Locate the cell with the specified text and output its (x, y) center coordinate. 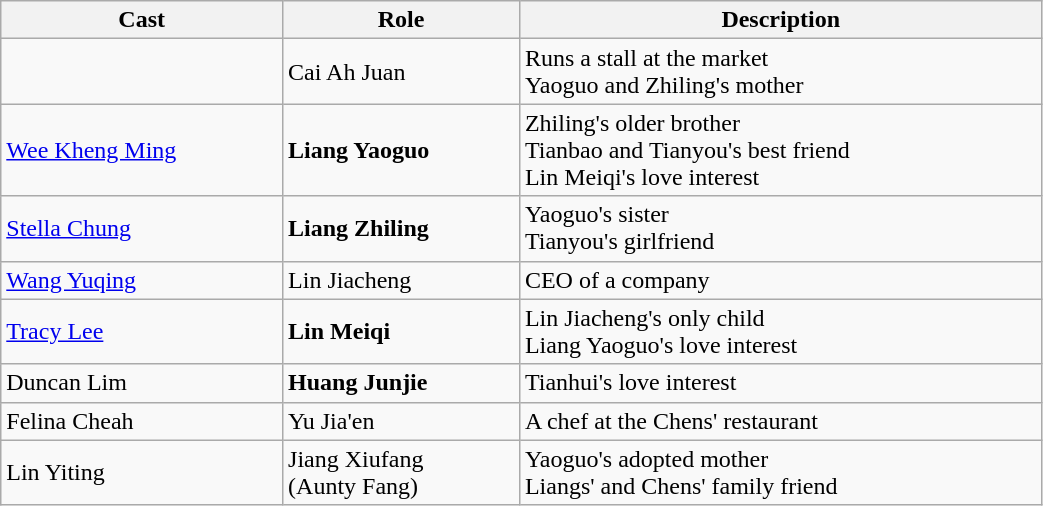
Liang Zhiling (402, 228)
Felina Cheah (142, 421)
Cai Ah Juan (402, 72)
Stella Chung (142, 228)
Yaoguo's sisterTianyou's girlfriend (780, 228)
Description (780, 20)
Wee Kheng Ming (142, 150)
Jiang Xiufang(Aunty Fang) (402, 472)
Yu Jia'en (402, 421)
Duncan Lim (142, 383)
A chef at the Chens' restaurant (780, 421)
Liang Yaoguo (402, 150)
CEO of a company (780, 280)
Yaoguo's adopted motherLiangs' and Chens' family friend (780, 472)
Lin Jiacheng's only childLiang Yaoguo's love interest (780, 332)
Lin Jiacheng (402, 280)
Lin Meiqi (402, 332)
Wang Yuqing (142, 280)
Lin Yiting (142, 472)
Role (402, 20)
Tianhui's love interest (780, 383)
Runs a stall at the marketYaoguo and Zhiling's mother (780, 72)
Huang Junjie (402, 383)
Zhiling's older brotherTianbao and Tianyou's best friendLin Meiqi's love interest (780, 150)
Cast (142, 20)
Tracy Lee (142, 332)
